Search for the cell housing the specified text and yield its (x, y) center coordinate. 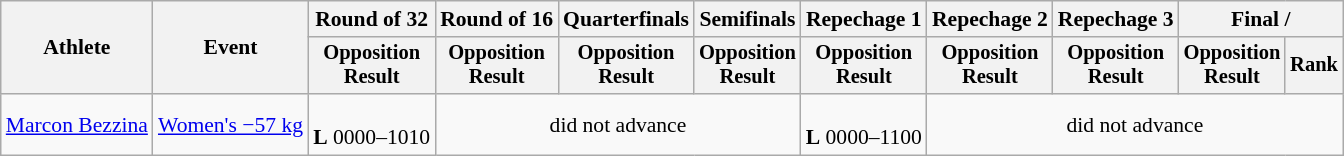
Round of 16 (496, 19)
L 0000–1100 (864, 124)
L 0000–1010 (372, 124)
Women's −57 kg (230, 124)
Semifinals (748, 19)
Round of 32 (372, 19)
Final / (1261, 19)
Repechage 1 (864, 19)
Athlete (77, 48)
Repechage 3 (1116, 19)
Rank (1314, 66)
Repechage 2 (990, 19)
Event (230, 48)
Quarterfinals (626, 19)
Marcon Bezzina (77, 124)
